Detect which cell encompasses the target text, then output its [x, y] center coordinate. 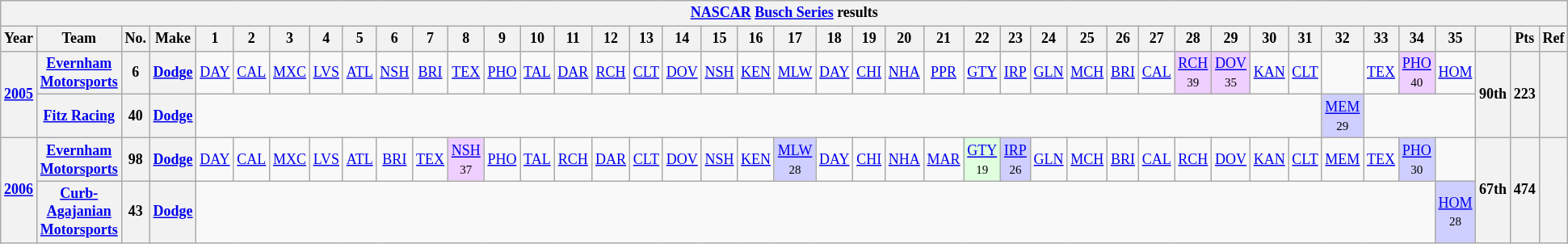
GTY [982, 73]
223 [1524, 94]
IRP26 [1016, 159]
2005 [19, 94]
HOM28 [1456, 212]
4 [326, 39]
HOM [1456, 73]
PPR [944, 73]
3 [290, 39]
7 [431, 39]
Curb-Agajanian Motorsports [79, 212]
40 [136, 116]
18 [834, 39]
15 [719, 39]
IRP [1016, 73]
Pts [1524, 39]
NSH37 [465, 159]
2006 [19, 190]
22 [982, 39]
474 [1524, 190]
5 [359, 39]
29 [1231, 39]
11 [574, 39]
12 [611, 39]
14 [682, 39]
32 [1343, 39]
9 [502, 39]
MLW28 [795, 159]
MAR [944, 159]
19 [869, 39]
27 [1157, 39]
33 [1381, 39]
10 [537, 39]
MEM29 [1343, 116]
23 [1016, 39]
20 [904, 39]
Year [19, 39]
28 [1193, 39]
Fitz Racing [79, 116]
17 [795, 39]
NASCAR Busch Series results [784, 13]
PHO40 [1417, 73]
90th [1493, 94]
Ref [1553, 39]
MEM [1343, 159]
MLW [795, 73]
Team [79, 39]
98 [136, 159]
GTY19 [982, 159]
25 [1087, 39]
16 [756, 39]
13 [646, 39]
8 [465, 39]
43 [136, 212]
30 [1269, 39]
34 [1417, 39]
No. [136, 39]
PHO30 [1417, 159]
21 [944, 39]
DOV35 [1231, 73]
24 [1049, 39]
67th [1493, 190]
Make [173, 39]
2 [252, 39]
26 [1123, 39]
31 [1305, 39]
35 [1456, 39]
1 [215, 39]
RCH39 [1193, 73]
